Output the (X, Y) coordinate of the center of the cell containing the given text.  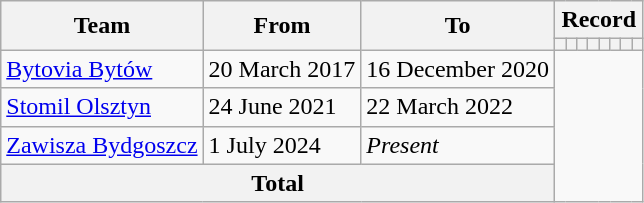
Record (598, 20)
Present (458, 145)
20 March 2017 (282, 69)
16 December 2020 (458, 69)
Stomil Olsztyn (102, 107)
1 July 2024 (282, 145)
22 March 2022 (458, 107)
Bytovia Bytów (102, 69)
To (458, 26)
24 June 2021 (282, 107)
From (282, 26)
Total (278, 183)
Team (102, 26)
Zawisza Bydgoszcz (102, 145)
